For the text-containing cell, return its midpoint in (X, Y) coordinate format. 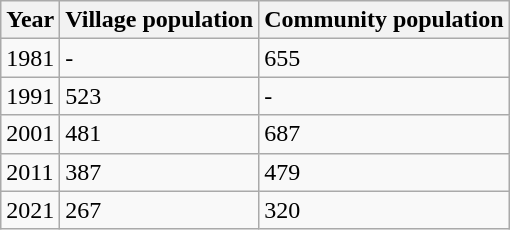
Community population (384, 20)
Village population (160, 20)
1991 (30, 96)
2001 (30, 134)
655 (384, 58)
479 (384, 172)
1981 (30, 58)
267 (160, 210)
Year (30, 20)
2021 (30, 210)
387 (160, 172)
2011 (30, 172)
481 (160, 134)
687 (384, 134)
320 (384, 210)
523 (160, 96)
